From the cell containing the given text, extract its center point as (x, y) coordinate. 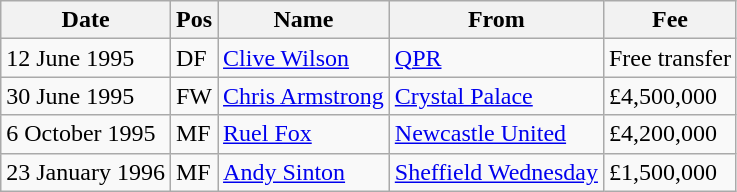
From (496, 20)
Pos (194, 20)
Name (304, 20)
Ruel Fox (304, 134)
£4,500,000 (670, 96)
DF (194, 58)
23 January 1996 (86, 172)
QPR (496, 58)
Andy Sinton (304, 172)
Chris Armstrong (304, 96)
£4,200,000 (670, 134)
Crystal Palace (496, 96)
12 June 1995 (86, 58)
Free transfer (670, 58)
Newcastle United (496, 134)
Clive Wilson (304, 58)
6 October 1995 (86, 134)
£1,500,000 (670, 172)
30 June 1995 (86, 96)
Fee (670, 20)
FW (194, 96)
Sheffield Wednesday (496, 172)
Date (86, 20)
